Return [x, y] of the center of cell containing provided text 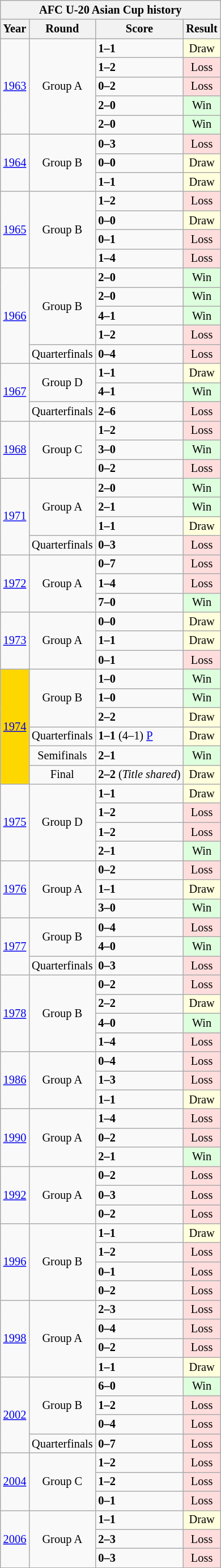
6–0 [139, 1386]
1–1 (4–1) P [139, 736]
Final [62, 775]
1986 [15, 1080]
2004 [15, 1481]
1974 [15, 726]
1973 [15, 641]
1990 [15, 1137]
2002 [15, 1415]
Semifinals [62, 755]
1975 [15, 822]
7–0 [139, 603]
2–6 [139, 411]
1966 [15, 316]
1963 [15, 86]
1977 [15, 946]
Round [62, 29]
Score [139, 29]
1–3 [139, 1080]
Result [202, 29]
AFC U-20 Asian Cup history [110, 10]
Year [15, 29]
1992 [15, 1195]
1971 [15, 517]
1998 [15, 1338]
1996 [15, 1262]
1967 [15, 392]
1972 [15, 583]
2–2 (Title shared) [139, 775]
1965 [15, 229]
2006 [15, 1539]
1964 [15, 162]
1976 [15, 889]
1968 [15, 450]
1978 [15, 1013]
